Return (X, Y) of the center of cell containing provided text 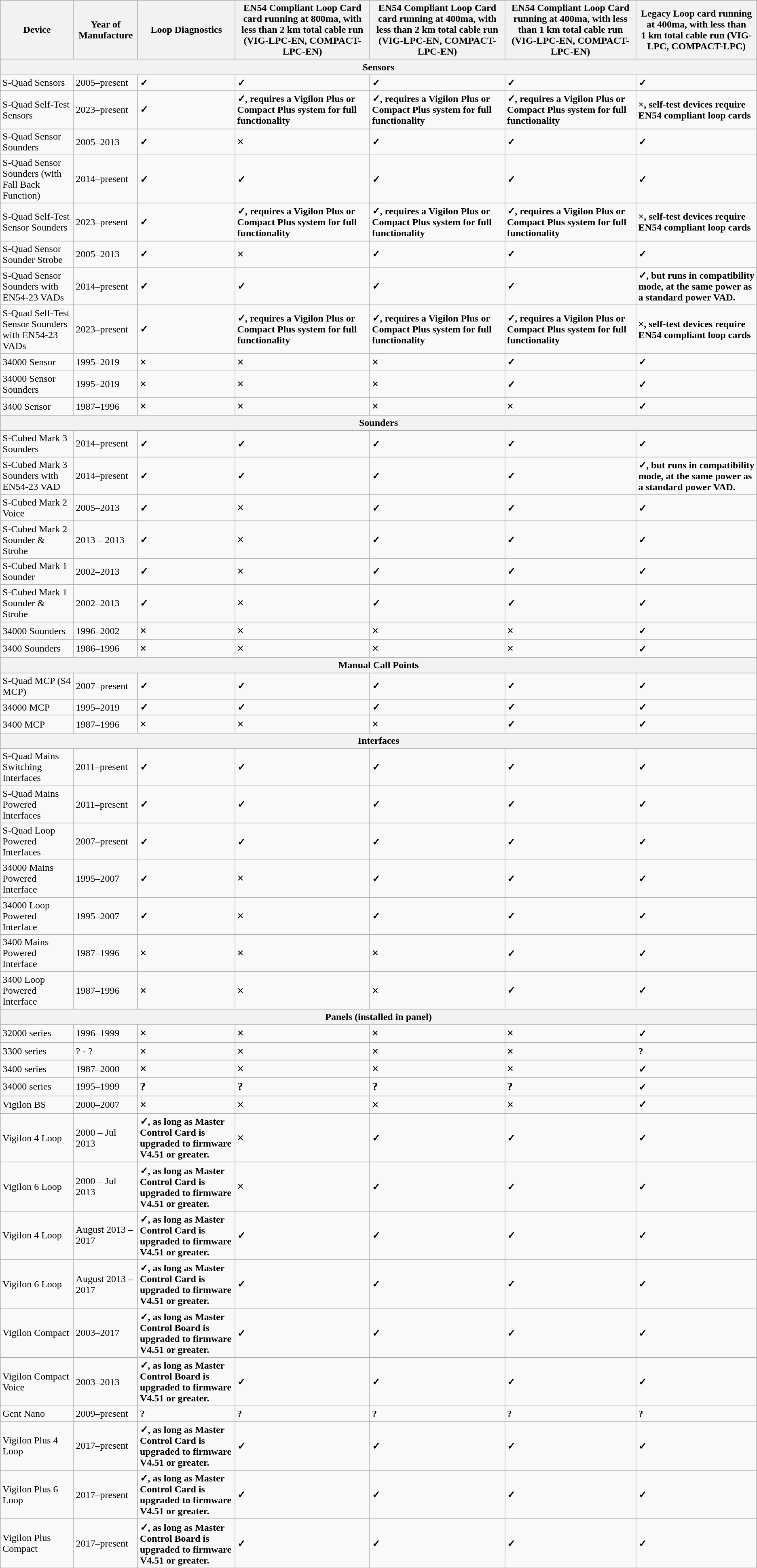
EN54 Compliant Loop Card card running at 400ma, with less than 2 km total cable run (VIG-LPC-EN, COMPACT-LPC-EN) (438, 30)
1986–1996 (106, 649)
S-Quad Self-Test Sensor Sounders (37, 222)
2009–present (106, 1414)
34000 Mains Powered Interface (37, 879)
Vigilon Compact Voice (37, 1382)
EN54 Compliant Loop Card running at 400ma, with less than 1 km total cable run (VIG-LPC-EN, COMPACT-LPC-EN) (570, 30)
1987–2000 (106, 1069)
Legacy Loop card running at 400ma, with less than 1 km total cable run (VIG-LPC, COMPACT-LPC) (696, 30)
S-Cubed Mark 2 Voice (37, 508)
? - ? (106, 1051)
2000–2007 (106, 1105)
2005–present (106, 83)
S-Cubed Mark 2 Sounder & Strobe (37, 540)
S-Quad Mains Switching Interfaces (37, 767)
2003–2017 (106, 1333)
3400 MCP (37, 724)
S-Quad Sensor Sounder Strobe (37, 254)
S-Quad Mains Powered Interfaces (37, 804)
1996–2002 (106, 631)
34000 Sounders (37, 631)
Manual Call Points (378, 665)
S-Cubed Mark 3 Sounders with EN54-23 VAD (37, 476)
34000 Loop Powered Interface (37, 916)
Device (37, 30)
Vigilon BS (37, 1105)
34000 Sensor Sounders (37, 384)
S-Quad Sensor Sounders with EN54-23 VADs (37, 286)
34000 Sensor (37, 362)
S-Quad Self-Test Sensors (37, 110)
Sounders (378, 423)
Sensors (378, 67)
S-Quad Sensor Sounders (37, 142)
32000 series (37, 1033)
S-Quad MCP (S4 MCP) (37, 686)
S-Quad Sensors (37, 83)
EN54 Compliant Loop Card card running at 800ma, with less than 2 km total cable run (VIG-LPC-EN, COMPACT-LPC-EN) (302, 30)
3400 Loop Powered Interface (37, 990)
Interfaces (378, 741)
2013 – 2013 (106, 540)
1995–1999 (106, 1087)
34000 series (37, 1087)
3400 series (37, 1069)
3400 Sensor (37, 406)
Vigilon Plus 6 Loop (37, 1495)
S-Quad Loop Powered Interfaces (37, 842)
Vigilon Plus 4 Loop (37, 1446)
Vigilon Plus Compact (37, 1543)
3400 Mains Powered Interface (37, 953)
S-Cubed Mark 1 Sounder (37, 571)
Loop Diagnostics (186, 30)
3400 Sounders (37, 649)
1996–1999 (106, 1033)
S-Cubed Mark 1 Sounder & Strobe (37, 603)
S-Cubed Mark 3 Sounders (37, 444)
3300 series (37, 1051)
Gent Nano (37, 1414)
Panels (installed in panel) (378, 1017)
Vigilon Compact (37, 1333)
S-Quad Sensor Sounders (with Fall Back Function) (37, 179)
34000 MCP (37, 707)
S-Quad Self-Test Sensor Sounders with EN54-23 VADs (37, 329)
2003–2013 (106, 1382)
Year of Manufacture (106, 30)
